Search for the cell housing the specified text and yield its [X, Y] center coordinate. 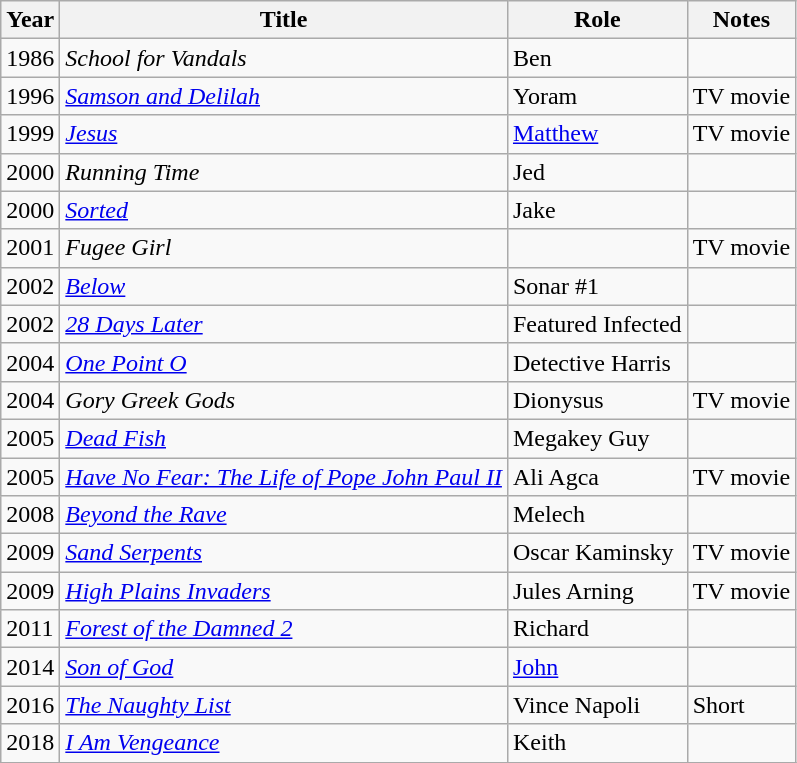
Jesus [284, 134]
I Am Vengeance [284, 743]
Beyond the Rave [284, 515]
Have No Fear: The Life of Pope John Paul II [284, 477]
High Plains Invaders [284, 591]
Vince Napoli [597, 705]
Forest of the Damned 2 [284, 629]
Keith [597, 743]
Featured Infected [597, 324]
Dionysus [597, 400]
1999 [30, 134]
1986 [30, 58]
Below [284, 286]
Title [284, 20]
Year [30, 20]
Oscar Kaminsky [597, 553]
2018 [30, 743]
Jules Arning [597, 591]
Son of God [284, 667]
Short [742, 705]
School for Vandals [284, 58]
28 Days Later [284, 324]
Ali Agca [597, 477]
John [597, 667]
Notes [742, 20]
Running Time [284, 172]
Sorted [284, 210]
2011 [30, 629]
Dead Fish [284, 438]
Melech [597, 515]
Richard [597, 629]
1996 [30, 96]
Role [597, 20]
2008 [30, 515]
2014 [30, 667]
Sonar #1 [597, 286]
Matthew [597, 134]
Jake [597, 210]
2001 [30, 248]
Sand Serpents [284, 553]
2016 [30, 705]
Samson and Delilah [284, 96]
Gory Greek Gods [284, 400]
Detective Harris [597, 362]
Yoram [597, 96]
Megakey Guy [597, 438]
Fugee Girl [284, 248]
Jed [597, 172]
One Point O [284, 362]
The Naughty List [284, 705]
Ben [597, 58]
